Determine the (x, y) coordinate at the center of the cell enclosing the given text.  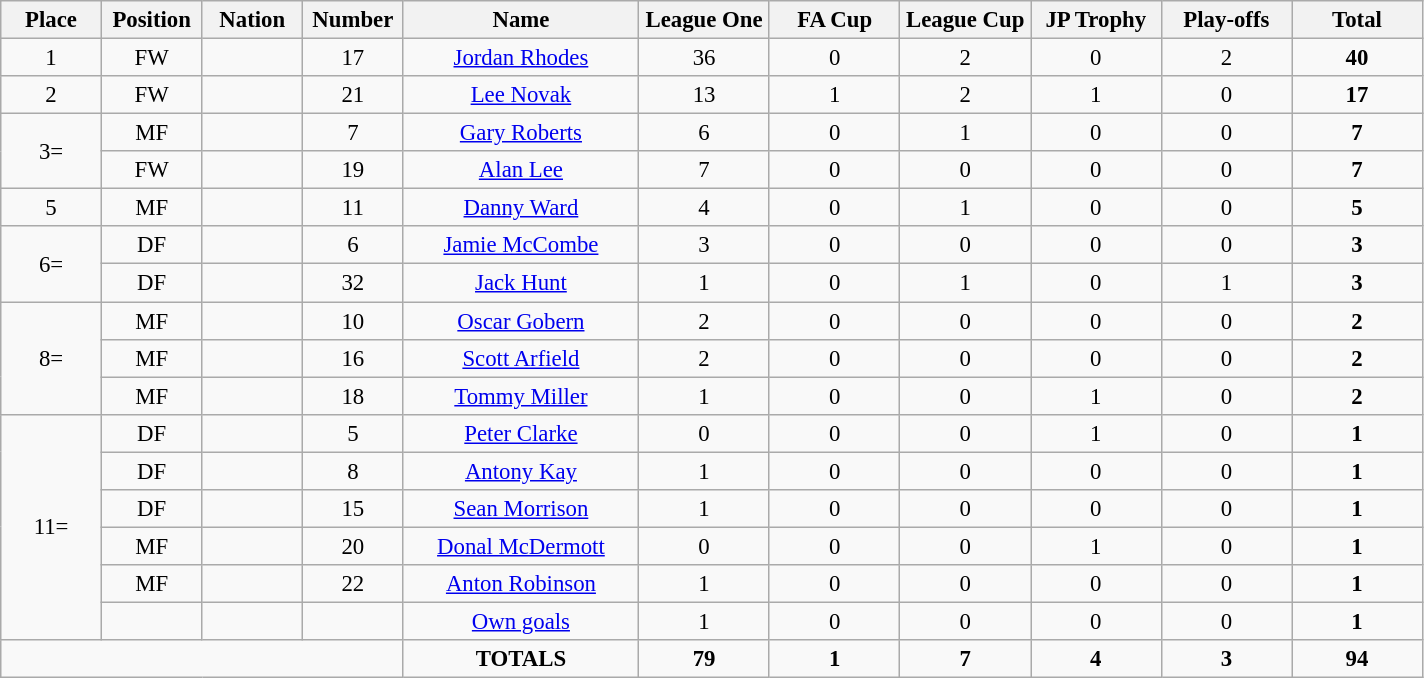
Scott Arfield (521, 358)
3= (52, 152)
22 (354, 584)
10 (354, 321)
40 (1358, 58)
Name (521, 20)
Anton Robinson (521, 584)
Gary Roberts (521, 133)
94 (1358, 659)
Peter Clarke (521, 433)
13 (704, 95)
18 (354, 396)
League Cup (966, 20)
16 (354, 358)
79 (704, 659)
Lee Novak (521, 95)
League One (704, 20)
Number (354, 20)
Sean Morrison (521, 509)
11= (52, 527)
Jamie McCombe (521, 245)
Jordan Rhodes (521, 58)
11 (354, 208)
Jack Hunt (521, 283)
Danny Ward (521, 208)
Play-offs (1226, 20)
15 (354, 509)
Donal McDermott (521, 546)
8 (354, 471)
19 (354, 170)
Oscar Gobern (521, 321)
20 (354, 546)
Own goals (521, 621)
Tommy Miller (521, 396)
Place (52, 20)
32 (354, 283)
Total (1358, 20)
6= (52, 264)
Alan Lee (521, 170)
TOTALS (521, 659)
21 (354, 95)
36 (704, 58)
8= (52, 358)
Position (152, 20)
FA Cup (834, 20)
JP Trophy (1096, 20)
Antony Kay (521, 471)
Nation (252, 20)
